Return the (X, Y) coordinate for the center point of the cell that contains the specified text.  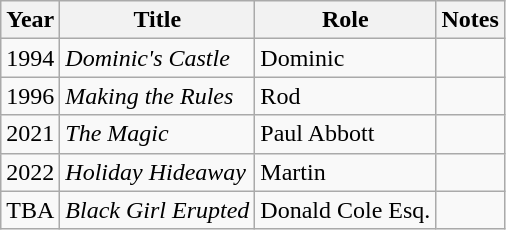
Dominic's Castle (158, 58)
Title (158, 20)
2022 (30, 172)
Holiday Hideaway (158, 172)
Role (346, 20)
1994 (30, 58)
Notes (470, 20)
Donald Cole Esq. (346, 210)
Dominic (346, 58)
TBA (30, 210)
Year (30, 20)
Rod (346, 96)
2021 (30, 134)
Black Girl Erupted (158, 210)
The Magic (158, 134)
Paul Abbott (346, 134)
Martin (346, 172)
Making the Rules (158, 96)
1996 (30, 96)
